Pinpoint the cell where the given text exists, returning its (x, y) midpoint coordinate. 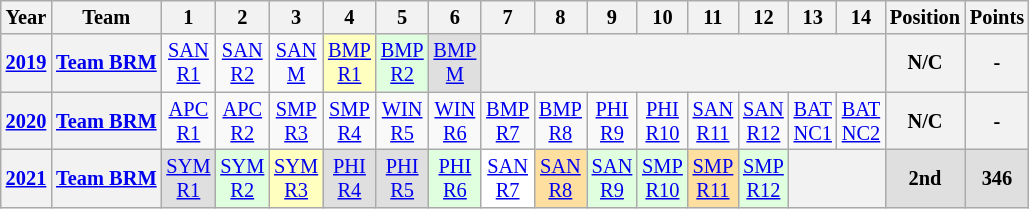
Team (106, 17)
12 (763, 17)
SANR2 (242, 63)
BATNC2 (861, 121)
SMPR11 (713, 178)
PHIR5 (402, 178)
BMPR2 (402, 63)
PHIR4 (350, 178)
SYMR1 (188, 178)
BMPM (456, 63)
SMPR4 (350, 121)
2019 (26, 63)
SYMR3 (296, 178)
11 (713, 17)
9 (612, 17)
SANR8 (560, 178)
SANR11 (713, 121)
6 (456, 17)
2020 (26, 121)
7 (508, 17)
APCR2 (242, 121)
PHIR6 (456, 178)
SYMR2 (242, 178)
SMPR12 (763, 178)
BMPR1 (350, 63)
Year (26, 17)
4 (350, 17)
SANR1 (188, 63)
SANM (296, 63)
10 (662, 17)
2nd (925, 178)
Points (997, 17)
Position (925, 17)
2 (242, 17)
8 (560, 17)
14 (861, 17)
13 (813, 17)
SMPR3 (296, 121)
1 (188, 17)
PHIR10 (662, 121)
2021 (26, 178)
PHIR9 (612, 121)
SANR12 (763, 121)
BMPR7 (508, 121)
346 (997, 178)
BATNC1 (813, 121)
WINR5 (402, 121)
SMPR10 (662, 178)
APCR1 (188, 121)
WINR6 (456, 121)
5 (402, 17)
3 (296, 17)
SANR7 (508, 178)
BMPR8 (560, 121)
SANR9 (612, 178)
